Determine the (x, y) coordinate at the center of the cell enclosing the given text.  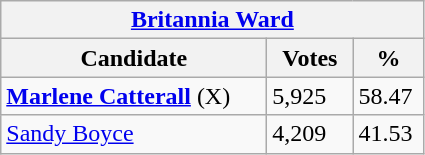
58.47 (388, 96)
5,925 (310, 96)
Sandy Boyce (134, 134)
Votes (310, 58)
Britannia Ward (212, 20)
Candidate (134, 58)
Marlene Catterall (X) (134, 96)
% (388, 58)
4,209 (310, 134)
41.53 (388, 134)
